Identify which cell holds the provided text, then report its [x, y] central coordinate. 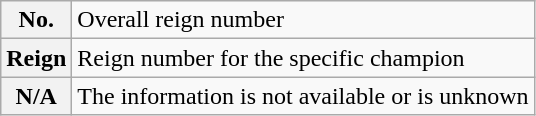
Reign number for the specific champion [303, 58]
No. [36, 20]
The information is not available or is unknown [303, 96]
N/A [36, 96]
Overall reign number [303, 20]
Reign [36, 58]
